Provide the (X, Y) coordinate of the cell's center where the given text is located.  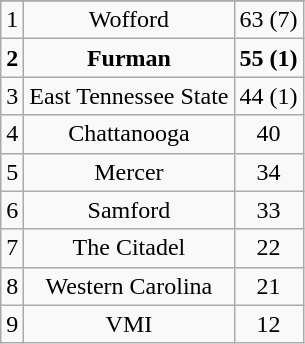
VMI (129, 324)
1 (12, 20)
6 (12, 210)
40 (268, 134)
5 (12, 172)
12 (268, 324)
4 (12, 134)
2 (12, 58)
21 (268, 286)
3 (12, 96)
Samford (129, 210)
63 (7) (268, 20)
8 (12, 286)
44 (1) (268, 96)
Chattanooga (129, 134)
22 (268, 248)
7 (12, 248)
34 (268, 172)
East Tennessee State (129, 96)
9 (12, 324)
Western Carolina (129, 286)
55 (1) (268, 58)
Furman (129, 58)
Wofford (129, 20)
Mercer (129, 172)
The Citadel (129, 248)
33 (268, 210)
